For the text-containing cell, return its midpoint in (X, Y) coordinate format. 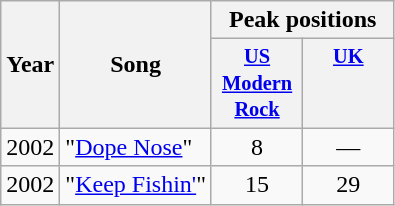
"Keep Fishin'" (136, 185)
"Dope Nose" (136, 147)
US Modern Rock (256, 84)
— (348, 147)
Song (136, 64)
UK (348, 84)
8 (256, 147)
Peak positions (302, 20)
Year (30, 64)
15 (256, 185)
29 (348, 185)
